Pinpoint the cell where the given text exists, returning its [x, y] midpoint coordinate. 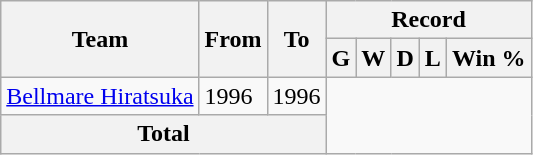
Record [428, 20]
From [233, 39]
W [374, 58]
Bellmare Hiratsuka [100, 96]
D [405, 58]
Team [100, 39]
Total [164, 134]
G [341, 58]
Win % [488, 58]
To [296, 39]
L [432, 58]
